Output the [x, y] coordinate of the center of the cell containing the given text.  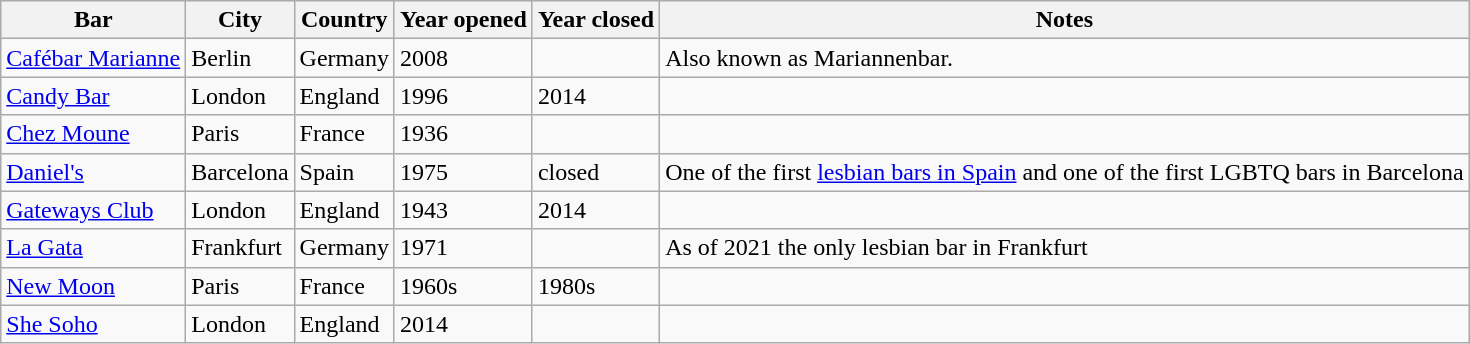
1980s [596, 286]
Daniel's [94, 172]
Year opened [463, 20]
La Gata [94, 248]
One of the first lesbian bars in Spain and one of the first LGBTQ bars in Barcelona [1065, 172]
Spain [344, 172]
Bar [94, 20]
As of 2021 the only lesbian bar in Frankfurt [1065, 248]
She Soho [94, 324]
Country [344, 20]
New Moon [94, 286]
1943 [463, 210]
2008 [463, 58]
Year closed [596, 20]
Frankfurt [240, 248]
Berlin [240, 58]
Barcelona [240, 172]
City [240, 20]
Candy Bar [94, 96]
closed [596, 172]
Also known as Mariannenbar. [1065, 58]
1996 [463, 96]
1975 [463, 172]
1936 [463, 134]
Cafébar Marianne [94, 58]
Gateways Club [94, 210]
1971 [463, 248]
Notes [1065, 20]
1960s [463, 286]
Chez Moune [94, 134]
